Pinpoint the cell where the given text exists, returning its (x, y) midpoint coordinate. 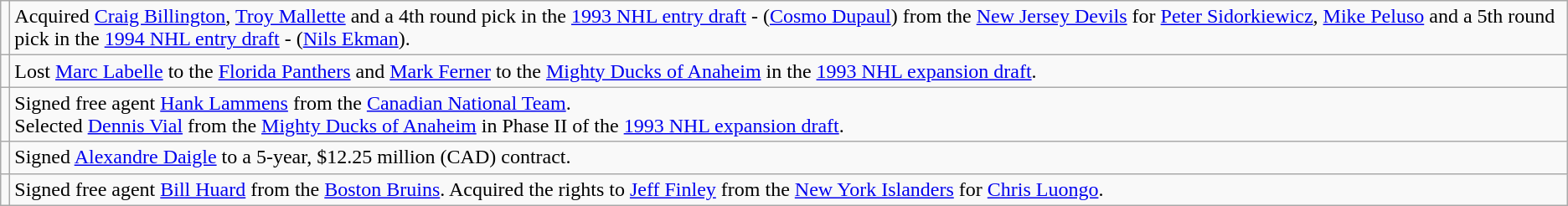
Signed free agent Bill Huard from the Boston Bruins. Acquired the rights to Jeff Finley from the New York Islanders for Chris Luongo. (789, 189)
Lost Marc Labelle to the Florida Panthers and Mark Ferner to the Mighty Ducks of Anaheim in the 1993 NHL expansion draft. (789, 71)
Signed Alexandre Daigle to a 5-year, $12.25 million (CAD) contract. (789, 157)
